From the cell containing the given text, extract its center point as [x, y] coordinate. 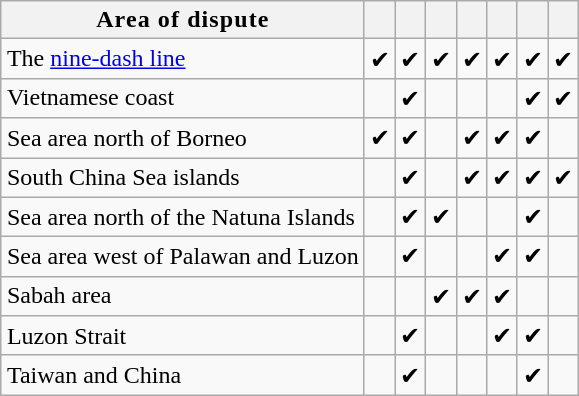
Area of dispute [182, 20]
Sea area north of Borneo [182, 138]
Luzon Strait [182, 336]
Sea area west of Palawan and Luzon [182, 257]
South China Sea islands [182, 178]
Sea area north of the Natuna Islands [182, 217]
Vietnamese coast [182, 98]
Sabah area [182, 296]
Taiwan and China [182, 375]
The nine-dash line [182, 59]
